From the cell containing the given text, extract its center point as [x, y] coordinate. 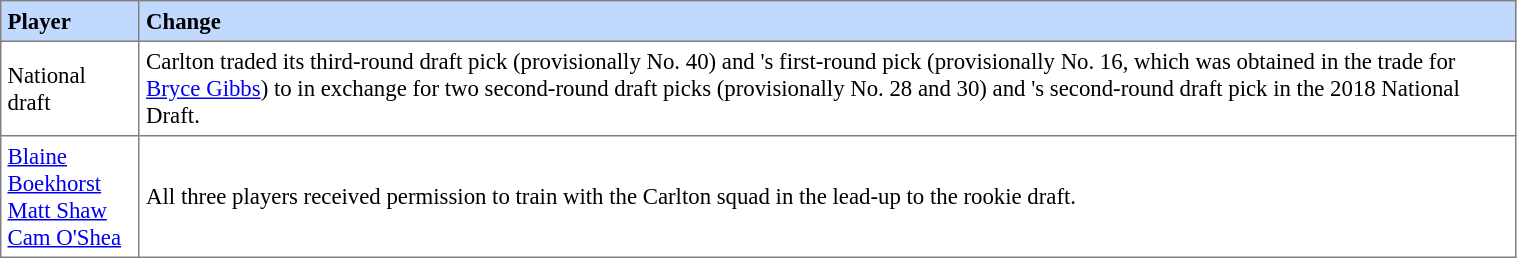
All three players received permission to train with the Carlton squad in the lead-up to the rookie draft. [828, 197]
Blaine Boekhorst Matt Shaw Cam O'Shea [70, 197]
Player [70, 21]
National draft [70, 88]
Change [828, 21]
